Provide the [X, Y] coordinate of the cell's center where the given text is located.  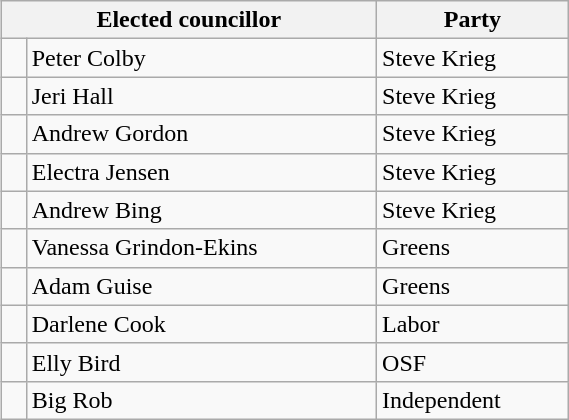
Big Rob [201, 400]
Elly Bird [201, 362]
Labor [473, 324]
Vanessa Grindon-Ekins [201, 248]
Andrew Bing [201, 210]
Peter Colby [201, 58]
Independent [473, 400]
OSF [473, 362]
Elected councillor [189, 20]
Party [473, 20]
Darlene Cook [201, 324]
Adam Guise [201, 286]
Andrew Gordon [201, 134]
Electra Jensen [201, 172]
Jeri Hall [201, 96]
